Locate the cell with the specified text and output its (X, Y) center coordinate. 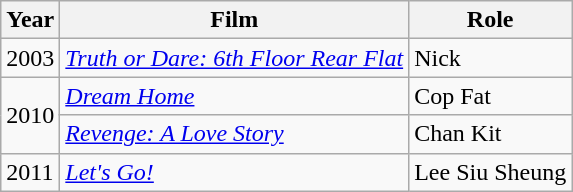
Nick (490, 58)
Dream Home (234, 96)
Film (234, 20)
2010 (30, 115)
Revenge: A Love Story (234, 134)
Truth or Dare: 6th Floor Rear Flat (234, 58)
Lee Siu Sheung (490, 172)
2011 (30, 172)
Role (490, 20)
Cop Fat (490, 96)
2003 (30, 58)
Chan Kit (490, 134)
Year (30, 20)
Let's Go! (234, 172)
